From the cell containing the given text, extract its center point as (X, Y) coordinate. 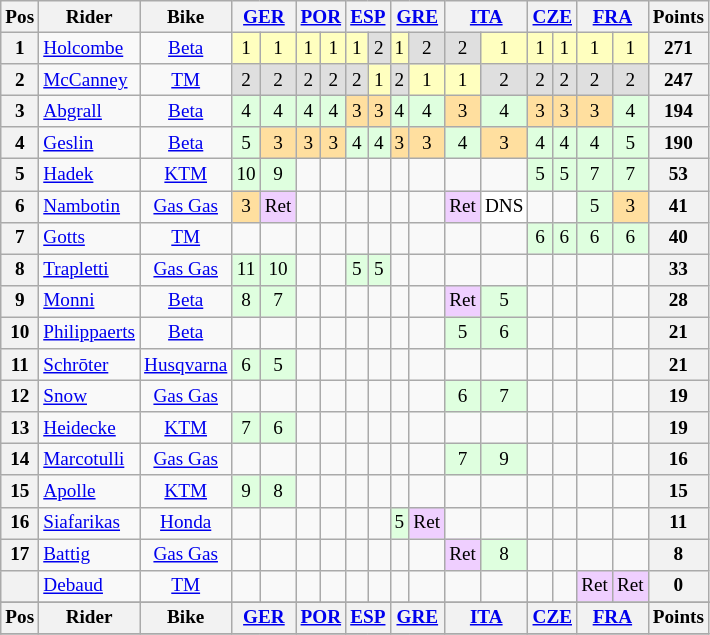
Honda (186, 523)
194 (678, 111)
190 (678, 143)
53 (678, 175)
Holcombe (90, 48)
12 (20, 396)
Gotts (90, 238)
Nambotin (90, 206)
17 (20, 554)
28 (678, 301)
DNS (504, 206)
41 (678, 206)
Debaud (90, 586)
Battig (90, 554)
Philippaerts (90, 333)
13 (20, 428)
0 (678, 586)
Geslin (90, 143)
40 (678, 238)
Siafarikas (90, 523)
Abgrall (90, 111)
271 (678, 48)
14 (20, 460)
247 (678, 80)
Husqvarna (186, 365)
33 (678, 270)
Apolle (90, 491)
Monni (90, 301)
McCanney (90, 80)
Hadek (90, 175)
Snow (90, 396)
Marcotulli (90, 460)
Trapletti (90, 270)
Schrōter (90, 365)
Heidecke (90, 428)
